Pinpoint the cell where the given text exists, returning its (X, Y) midpoint coordinate. 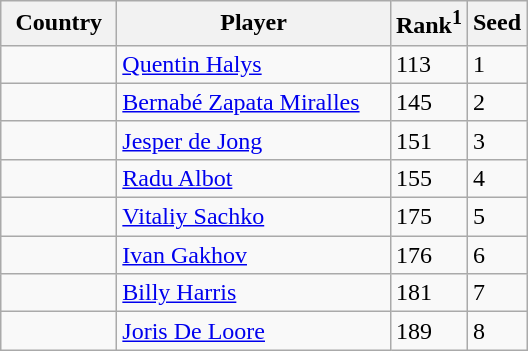
Ivan Gakhov (254, 255)
7 (496, 293)
6 (496, 255)
Quentin Halys (254, 64)
181 (428, 293)
Rank1 (428, 24)
5 (496, 217)
1 (496, 64)
2 (496, 102)
Seed (496, 24)
189 (428, 331)
155 (428, 178)
Bernabé Zapata Miralles (254, 102)
176 (428, 255)
151 (428, 140)
Player (254, 24)
Country (59, 24)
145 (428, 102)
Vitaliy Sachko (254, 217)
Joris De Loore (254, 331)
8 (496, 331)
113 (428, 64)
Billy Harris (254, 293)
4 (496, 178)
175 (428, 217)
Jesper de Jong (254, 140)
3 (496, 140)
Radu Albot (254, 178)
